Search for the cell housing the specified text and yield its (x, y) center coordinate. 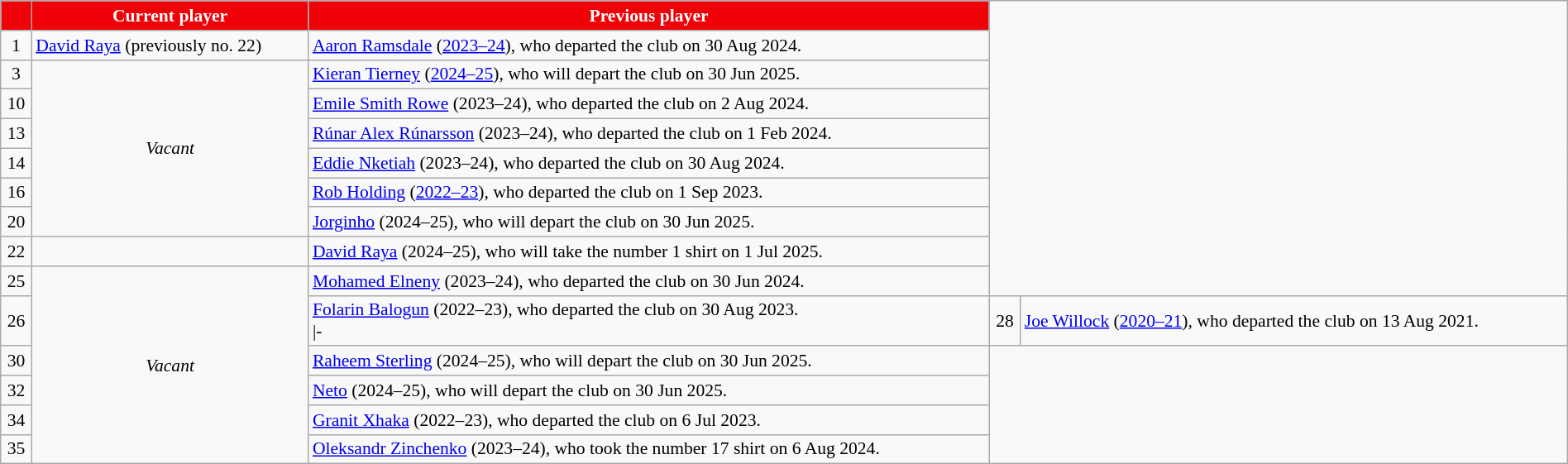
10 (17, 104)
David Raya (previously no. 22) (170, 45)
Joe Willock (2020–21), who departed the club on 13 Aug 2021. (1294, 321)
Kieran Tierney (2024–25), who will depart the club on 30 Jun 2025. (648, 74)
34 (17, 420)
Aaron Ramsdale (2023–24), who departed the club on 30 Aug 2024. (648, 45)
26 (17, 321)
1 (17, 45)
32 (17, 390)
Folarin Balogun (2022–23), who departed the club on 30 Aug 2023.|- (648, 321)
13 (17, 134)
3 (17, 74)
30 (17, 361)
Previous player (648, 16)
Neto (2024–25), who will depart the club on 30 Jun 2025. (648, 390)
Rob Holding (2022–23), who departed the club on 1 Sep 2023. (648, 193)
22 (17, 251)
David Raya (2024–25), who will take the number 1 shirt on 1 Jul 2025. (648, 251)
Jorginho (2024–25), who will depart the club on 30 Jun 2025. (648, 222)
25 (17, 281)
Current player (170, 16)
Oleksandr Zinchenko (2023–24), who took the number 17 shirt on 6 Aug 2024. (648, 449)
Granit Xhaka (2022–23), who departed the club on 6 Jul 2023. (648, 420)
14 (17, 163)
Emile Smith Rowe (2023–24), who departed the club on 2 Aug 2024. (648, 104)
16 (17, 193)
28 (1005, 321)
Mohamed Elneny (2023–24), who departed the club on 30 Jun 2024. (648, 281)
Rúnar Alex Rúnarsson (2023–24), who departed the club on 1 Feb 2024. (648, 134)
20 (17, 222)
Raheem Sterling (2024–25), who will depart the club on 30 Jun 2025. (648, 361)
35 (17, 449)
Eddie Nketiah (2023–24), who departed the club on 30 Aug 2024. (648, 163)
